Capture the cell that displays the provided text and extract its [x, y] central coordinate. 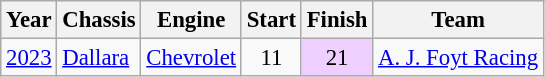
Chassis [99, 20]
Start [271, 20]
A. J. Foyt Racing [458, 58]
11 [271, 58]
2023 [29, 58]
Engine [191, 20]
21 [336, 58]
Team [458, 20]
Year [29, 20]
Finish [336, 20]
Chevrolet [191, 58]
Dallara [99, 58]
